For the text-containing cell, return its midpoint in [x, y] coordinate format. 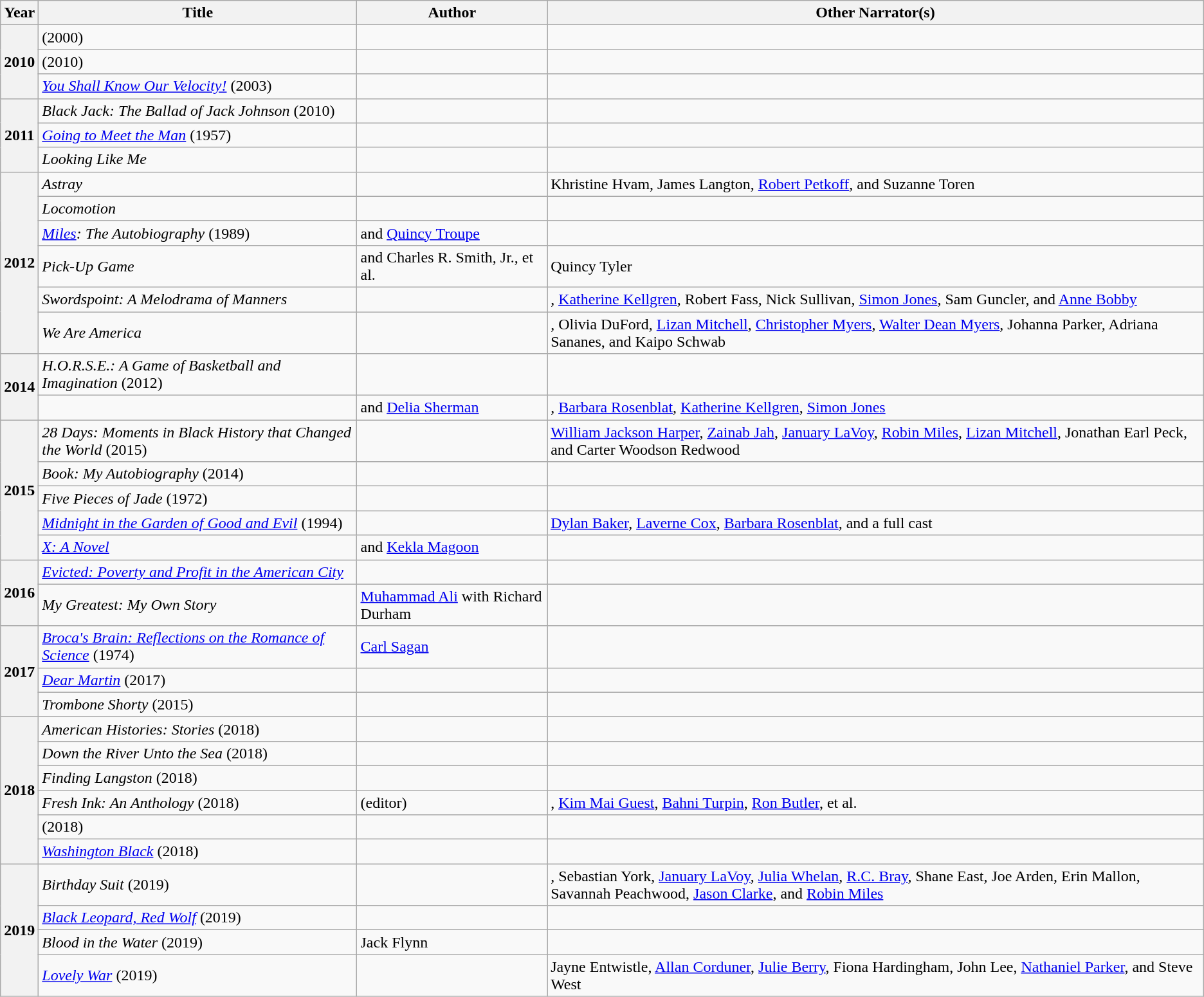
and Kekla Magoon [452, 547]
Dear Martin (2017) [198, 680]
and Quincy Troupe [452, 233]
X: A Novel [198, 547]
Evicted: Poverty and Profit in the American City [198, 572]
28 Days: Moments in Black History that Changed the World (2015) [198, 441]
Trombone Shorty (2015) [198, 704]
, Barbara Rosenblat, Katherine Kellgren, Simon Jones [876, 408]
, Sebastian York, January LaVoy, Julia Whelan, R.C. Bray, Shane East, Joe Arden, Erin Mallon, Savannah Peachwood, Jason Clarke, and Robin Miles [876, 885]
Miles: The Autobiography (1989) [198, 233]
Other Narrator(s) [876, 13]
and Charles R. Smith, Jr., et al. [452, 266]
2015 [19, 490]
and Delia Sherman [452, 408]
Pick-Up Game [198, 266]
William Jackson Harper, Zainab Jah, January LaVoy, Robin Miles, Lizan Mitchell, Jonathan Earl Peck, and Carter Woodson Redwood [876, 441]
Birthday Suit (2019) [198, 885]
Title [198, 13]
Muhammad Ali with Richard Durham [452, 605]
Author [452, 13]
Blood in the Water (2019) [198, 942]
Khristine Hvam, James Langton, Robert Petkoff, and Suzanne Toren [876, 184]
Down the River Unto the Sea (2018) [198, 753]
(2000) [198, 37]
Washington Black (2018) [198, 852]
Dylan Baker, Laverne Cox, Barbara Rosenblat, and a full cast [876, 523]
Finding Langston (2018) [198, 778]
My Greatest: My Own Story [198, 605]
Book: My Autobiography (2014) [198, 474]
Lovely War (2019) [198, 975]
Locomotion [198, 208]
Fresh Ink: An Anthology (2018) [198, 802]
2012 [19, 262]
We Are America [198, 332]
2019 [19, 930]
, Olivia DuFord, Lizan Mitchell, Christopher Myers, Walter Dean Myers, Johanna Parker, Adriana Sananes, and Kaipo Schwab [876, 332]
Going to Meet the Man (1957) [198, 135]
Swordspoint: A Melodrama of Manners [198, 299]
(editor) [452, 802]
Black Leopard, Red Wolf (2019) [198, 918]
Year [19, 13]
American Histories: Stories (2018) [198, 729]
Black Jack: The Ballad of Jack Johnson (2010) [198, 111]
H.O.R.S.E.: A Game of Basketball and Imagination (2012) [198, 374]
Jayne Entwistle, Allan Corduner, Julie Berry, Fiona Hardingham, John Lee, Nathaniel Parker, and Steve West [876, 975]
2010 [19, 62]
Jack Flynn [452, 942]
You Shall Know Our Velocity! (2003) [198, 86]
(2018) [198, 827]
2011 [19, 135]
(2010) [198, 62]
2017 [19, 672]
Five Pieces of Jade (1972) [198, 498]
, Katherine Kellgren, Robert Fass, Nick Sullivan, Simon Jones, Sam Guncler, and Anne Bobby [876, 299]
Quincy Tyler [876, 266]
, Kim Mai Guest, Bahni Turpin, Ron Butler, et al. [876, 802]
Midnight in the Garden of Good and Evil (1994) [198, 523]
Broca's Brain: Reflections on the Romance of Science (1974) [198, 647]
Astray [198, 184]
2018 [19, 790]
2016 [19, 593]
Looking Like Me [198, 160]
2014 [19, 387]
Carl Sagan [452, 647]
